Output the [x, y] coordinate of the center of the cell containing the given text.  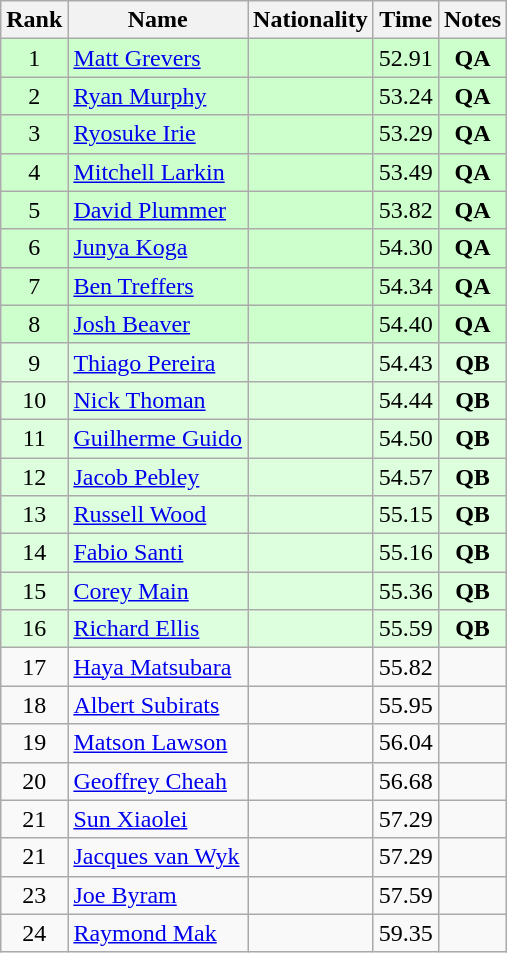
Sun Xiaolei [158, 819]
Time [406, 20]
Guilherme Guido [158, 438]
54.43 [406, 362]
Richard Ellis [158, 629]
Josh Beaver [158, 324]
55.82 [406, 667]
8 [34, 324]
3 [34, 134]
5 [34, 210]
Junya Koga [158, 248]
54.57 [406, 477]
55.15 [406, 515]
56.68 [406, 781]
Nationality [311, 20]
Jacob Pebley [158, 477]
52.91 [406, 58]
55.95 [406, 705]
Ben Treffers [158, 286]
Raymond Mak [158, 933]
16 [34, 629]
10 [34, 400]
Ryan Murphy [158, 96]
54.34 [406, 286]
56.04 [406, 743]
Ryosuke Irie [158, 134]
David Plummer [158, 210]
15 [34, 591]
55.36 [406, 591]
53.49 [406, 172]
4 [34, 172]
19 [34, 743]
14 [34, 553]
Matson Lawson [158, 743]
54.50 [406, 438]
Corey Main [158, 591]
Fabio Santi [158, 553]
55.16 [406, 553]
Nick Thoman [158, 400]
2 [34, 96]
55.59 [406, 629]
Joe Byram [158, 895]
Name [158, 20]
Russell Wood [158, 515]
Mitchell Larkin [158, 172]
20 [34, 781]
57.59 [406, 895]
54.30 [406, 248]
Haya Matsubara [158, 667]
24 [34, 933]
11 [34, 438]
17 [34, 667]
Matt Grevers [158, 58]
18 [34, 705]
Albert Subirats [158, 705]
59.35 [406, 933]
7 [34, 286]
23 [34, 895]
53.82 [406, 210]
53.24 [406, 96]
Notes [472, 20]
Jacques van Wyk [158, 857]
54.40 [406, 324]
13 [34, 515]
53.29 [406, 134]
54.44 [406, 400]
12 [34, 477]
1 [34, 58]
6 [34, 248]
Geoffrey Cheah [158, 781]
Rank [34, 20]
9 [34, 362]
Thiago Pereira [158, 362]
